Return the [X, Y] coordinate for the center point of the cell that contains the specified text.  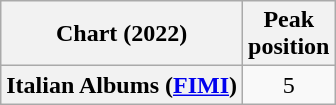
Chart (2022) [122, 34]
Italian Albums (FIMI) [122, 85]
Peakposition [289, 34]
5 [289, 85]
